Search for the cell housing the specified text and yield its (x, y) center coordinate. 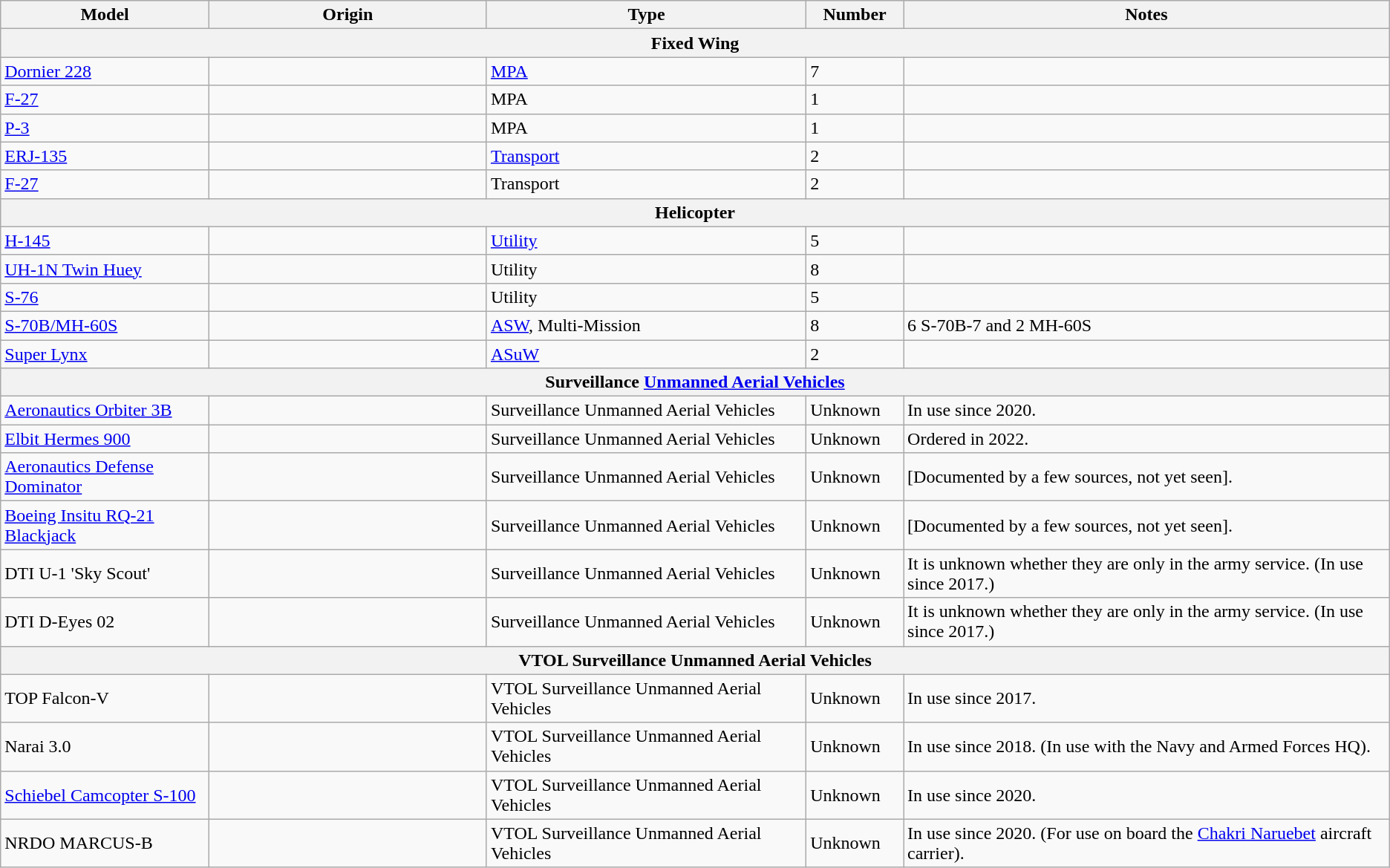
UH-1N Twin Huey (105, 269)
DTI D-Eyes 02 (105, 622)
Super Lynx (105, 354)
In use since 2020. (For use on board the Chakri Naruebet aircraft carrier). (1146, 843)
In use since 2017. (1146, 698)
H-145 (105, 241)
Aeronautics Defense Dominator (105, 477)
DTI U-1 'Sky Scout' (105, 573)
Dornier 228 (105, 71)
TOP Falcon-V (105, 698)
In use since 2018. (In use with the Navy and Armed Forces HQ). (1146, 747)
7 (855, 71)
S-70B/MH-60S (105, 325)
Schiebel Camcopter S-100 (105, 794)
Number (855, 15)
Elbit Hermes 900 (105, 439)
ASW, Multi-Mission (646, 325)
S-76 (105, 297)
Type (646, 15)
Ordered in 2022. (1146, 439)
NRDO MARCUS-B (105, 843)
Origin (347, 15)
Notes (1146, 15)
Model (105, 15)
ASuW (646, 354)
Boeing Insitu RQ-21 Blackjack (105, 526)
P-3 (105, 128)
Narai 3.0 (105, 747)
6 S-70B-7 and 2 MH-60S (1146, 325)
ERJ-135 (105, 156)
Aeronautics Orbiter 3B (105, 411)
Helicopter (695, 212)
Fixed Wing (695, 43)
